Search for the cell housing the specified text and yield its [x, y] center coordinate. 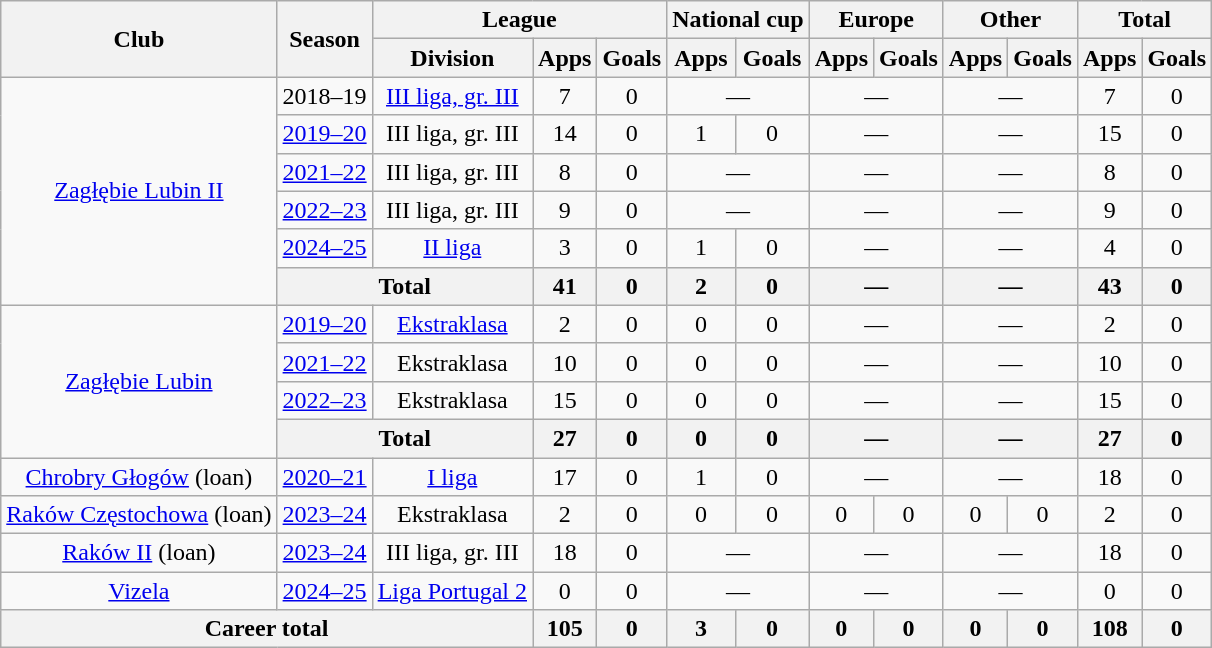
17 [565, 477]
2020–21 [324, 477]
Club [139, 39]
Liga Portugal 2 [452, 591]
Europe [876, 20]
41 [565, 286]
Chrobry Głogów (loan) [139, 477]
League [520, 20]
Season [324, 39]
105 [565, 629]
Raków II (loan) [139, 553]
2018–19 [324, 96]
Other [1010, 20]
I liga [452, 477]
Raków Częstochowa (loan) [139, 515]
Zagłębie Lubin II [139, 191]
II liga [452, 248]
Division [452, 58]
108 [1109, 629]
Zagłębie Lubin [139, 381]
14 [565, 134]
43 [1109, 286]
4 [1109, 248]
National cup [738, 20]
Vizela [139, 591]
Career total [267, 629]
